Provide the [X, Y] coordinate of the cell's center where the given text is located.  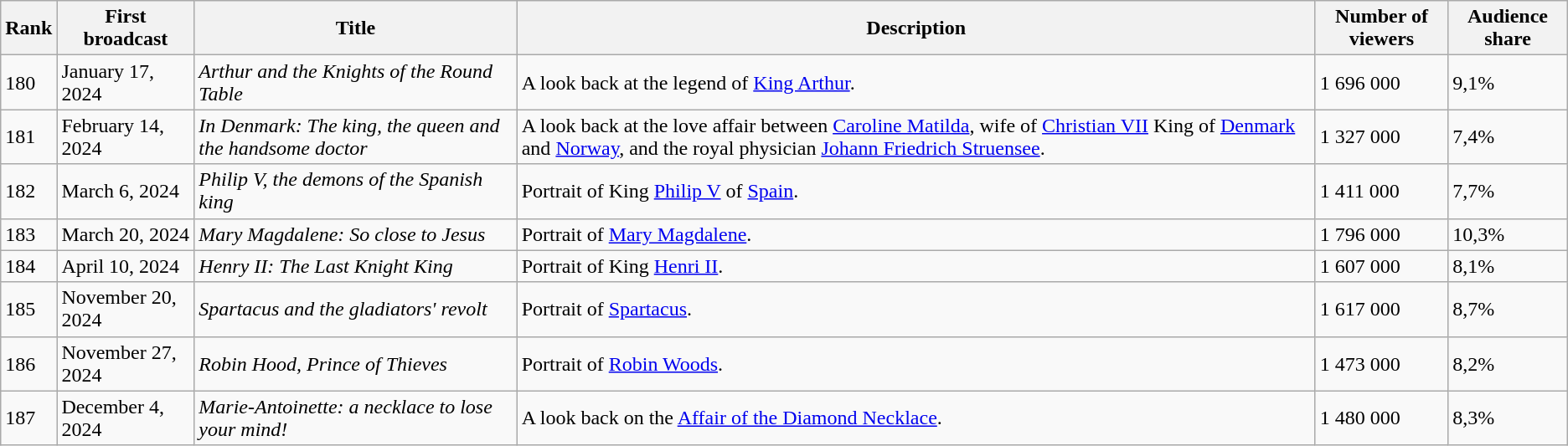
186 [28, 363]
181 [28, 137]
A look back on the Affair of the Diamond Necklace. [916, 418]
1 327 000 [1382, 137]
A look back at the legend of King Arthur. [916, 82]
7,7% [1508, 191]
182 [28, 191]
1 411 000 [1382, 191]
In Denmark: The king, the queen and the handsome doctor [355, 137]
180 [28, 82]
Portrait of Spartacus. [916, 310]
Audience share [1508, 28]
February 14, 2024 [126, 137]
Title [355, 28]
First broadcast [126, 28]
Henry II: The Last Knight King [355, 266]
March 20, 2024 [126, 234]
Spartacus and the gladiators' revolt [355, 310]
Robin Hood, Prince of Thieves [355, 363]
April 10, 2024 [126, 266]
1 696 000 [1382, 82]
Number of viewers [1382, 28]
December 4, 2024 [126, 418]
Portrait of Mary Magdalene. [916, 234]
Rank [28, 28]
8,1% [1508, 266]
185 [28, 310]
November 27, 2024 [126, 363]
Arthur and the Knights of the Round Table [355, 82]
1 617 000 [1382, 310]
January 17, 2024 [126, 82]
8,3% [1508, 418]
9,1% [1508, 82]
184 [28, 266]
Portrait of King Philip V of Spain. [916, 191]
1 607 000 [1382, 266]
Portrait of Robin Woods. [916, 363]
7,4% [1508, 137]
8,7% [1508, 310]
Mary Magdalene: So close to Jesus [355, 234]
1 796 000 [1382, 234]
187 [28, 418]
1 480 000 [1382, 418]
8,2% [1508, 363]
March 6, 2024 [126, 191]
1 473 000 [1382, 363]
Philip V, the demons of the Spanish king [355, 191]
Portrait of King Henri II. [916, 266]
10,3% [1508, 234]
Marie-Antoinette: a necklace to lose your mind! [355, 418]
183 [28, 234]
Description [916, 28]
November 20, 2024 [126, 310]
